Find where the given text appears and provide that cell's center as (x, y) coordinate. 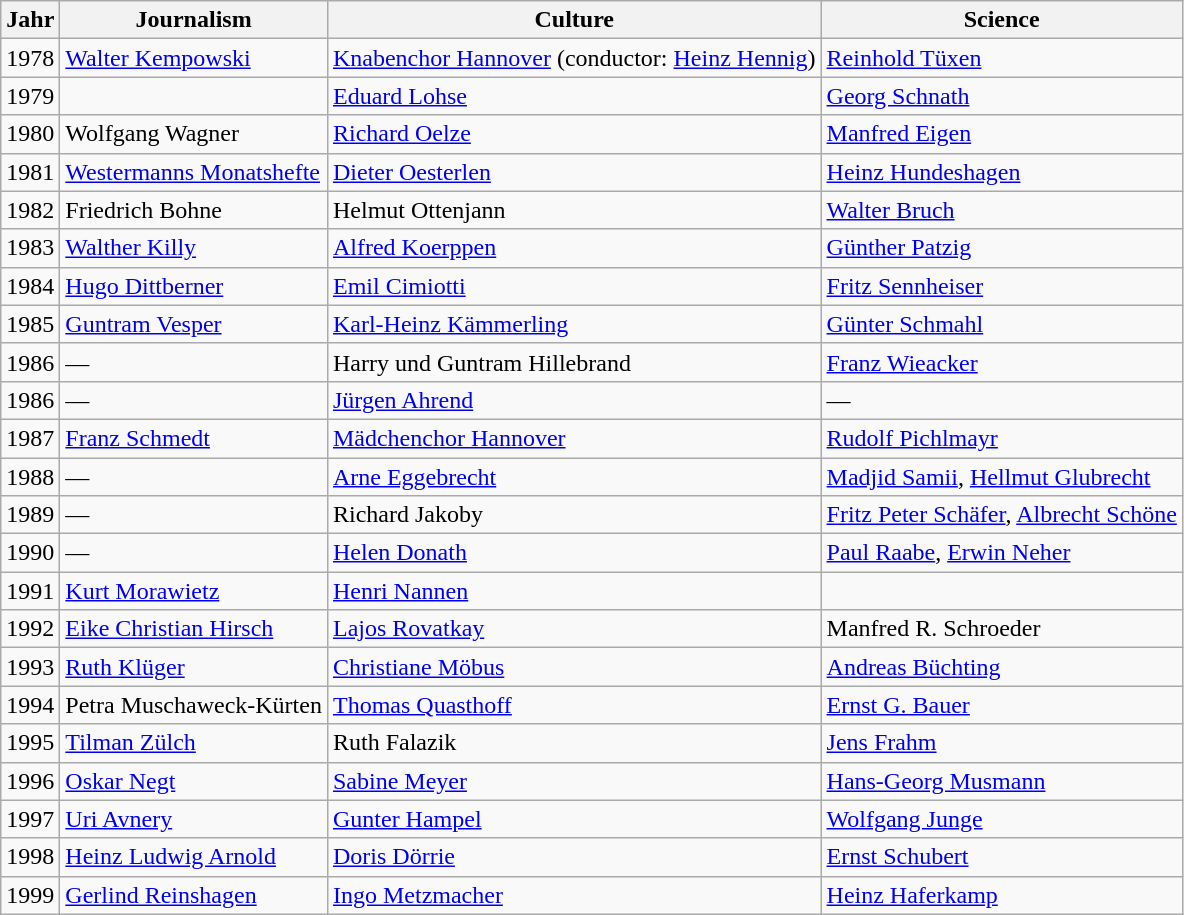
Uri Avnery (194, 819)
Alfred Koerppen (574, 248)
Franz Wieacker (1002, 362)
1999 (30, 895)
Petra Muschaweck-Kürten (194, 705)
Harry und Guntram Hillebrand (574, 362)
1987 (30, 438)
Westermanns Monatshefte (194, 172)
Knabenchor Hannover (conductor: Heinz Hennig) (574, 58)
Heinz Ludwig Arnold (194, 857)
1978 (30, 58)
Walter Kempowski (194, 58)
Hans-Georg Musmann (1002, 781)
Jahr (30, 20)
Jens Frahm (1002, 743)
Christiane Möbus (574, 667)
Paul Raabe, Erwin Neher (1002, 553)
1981 (30, 172)
Walter Bruch (1002, 210)
1982 (30, 210)
Andreas Büchting (1002, 667)
Helmut Ottenjann (574, 210)
1998 (30, 857)
Manfred Eigen (1002, 134)
Oskar Negt (194, 781)
1983 (30, 248)
Jürgen Ahrend (574, 400)
Gunter Hampel (574, 819)
Gerlind Reinshagen (194, 895)
1988 (30, 477)
Manfred R. Schroeder (1002, 629)
1989 (30, 515)
Helen Donath (574, 553)
Eduard Lohse (574, 96)
1995 (30, 743)
Richard Oelze (574, 134)
Kurt Morawietz (194, 591)
1985 (30, 324)
1980 (30, 134)
Ruth Falazik (574, 743)
1994 (30, 705)
Reinhold Tüxen (1002, 58)
1992 (30, 629)
Ernst Schubert (1002, 857)
Mädchenchor Hannover (574, 438)
Georg Schnath (1002, 96)
Ruth Klüger (194, 667)
Fritz Sennheiser (1002, 286)
Walther Killy (194, 248)
Wolfgang Junge (1002, 819)
Heinz Hundeshagen (1002, 172)
Günter Schmahl (1002, 324)
Hugo Dittberner (194, 286)
Eike Christian Hirsch (194, 629)
1991 (30, 591)
Doris Dörrie (574, 857)
Journalism (194, 20)
1997 (30, 819)
Lajos Rovatkay (574, 629)
Guntram Vesper (194, 324)
Science (1002, 20)
1990 (30, 553)
Friedrich Bohne (194, 210)
Fritz Peter Schäfer, Albrecht Schöne (1002, 515)
Sabine Meyer (574, 781)
Ingo Metzmacher (574, 895)
Henri Nannen (574, 591)
Thomas Quasthoff (574, 705)
1984 (30, 286)
Tilman Zülch (194, 743)
Wolfgang Wagner (194, 134)
Karl-Heinz Kämmerling (574, 324)
Franz Schmedt (194, 438)
1993 (30, 667)
Emil Cimiotti (574, 286)
Culture (574, 20)
Dieter Oesterlen (574, 172)
1996 (30, 781)
1979 (30, 96)
Heinz Haferkamp (1002, 895)
Ernst G. Bauer (1002, 705)
Richard Jakoby (574, 515)
Madjid Samii, Hellmut Glubrecht (1002, 477)
Rudolf Pichlmayr (1002, 438)
Arne Eggebrecht (574, 477)
Günther Patzig (1002, 248)
